From the cell containing the given text, extract its center point as (x, y) coordinate. 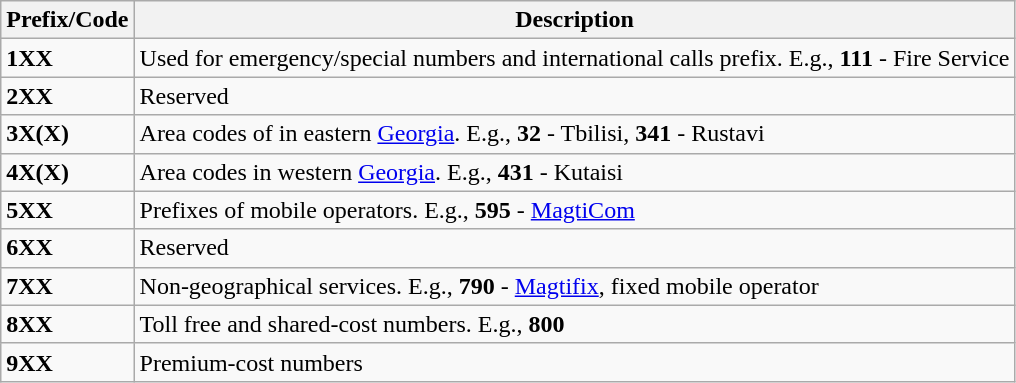
5XX (68, 210)
1XX (68, 58)
Used for emergency/special numbers and international calls prefix. E.g., 111 - Fire Service (574, 58)
Prefix/Code (68, 20)
2XX (68, 96)
9XX (68, 362)
Area codes in western Georgia. E.g., 431 - Kutaisi (574, 172)
4X(X) (68, 172)
Premium-cost numbers (574, 362)
7XX (68, 286)
Prefixes of mobile operators. E.g., 595 - MagtiCom (574, 210)
Non-geographical services. E.g., 790 - Magtifix, fixed mobile operator (574, 286)
6XX (68, 248)
3X(X) (68, 134)
Area codes of in eastern Georgia. E.g., 32 - Tbilisi, 341 - Rustavi (574, 134)
8XX (68, 324)
Description (574, 20)
Toll free and shared-cost numbers. E.g., 800 (574, 324)
